For the text-containing cell, return its midpoint in [x, y] coordinate format. 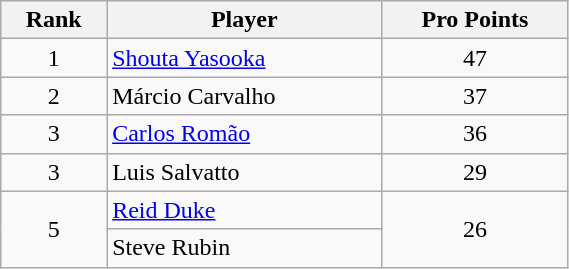
Steve Rubin [244, 248]
Player [244, 20]
2 [54, 96]
47 [475, 58]
Shouta Yasooka [244, 58]
29 [475, 172]
1 [54, 58]
Luis Salvatto [244, 172]
5 [54, 229]
Rank [54, 20]
Márcio Carvalho [244, 96]
Reid Duke [244, 210]
36 [475, 134]
37 [475, 96]
26 [475, 229]
Carlos Romão [244, 134]
Pro Points [475, 20]
